Find where the given text appears and provide that cell's center as [X, Y] coordinate. 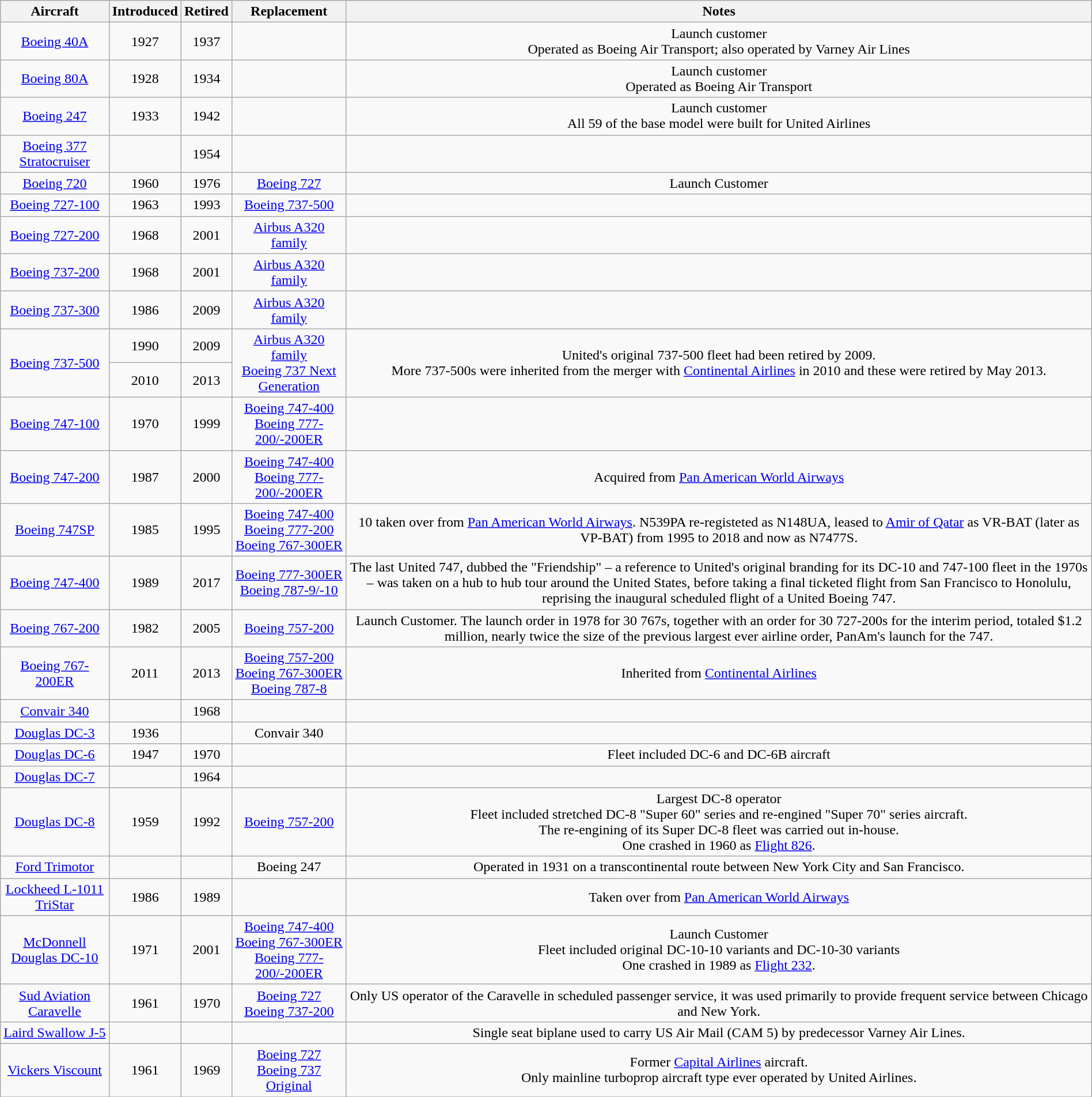
1982 [145, 628]
Operated in 1931 on a transcontinental route between New York City and San Francisco. [719, 867]
1960 [145, 183]
Boeing 727Boeing 737-200 [289, 1003]
Launch customerOperated as Boeing Air Transport [719, 78]
Boeing 747-400Boeing 777-200Boeing 767-300ER [289, 530]
2005 [206, 628]
Airbus A320 familyBoeing 737 Next Generation [289, 363]
Boeing 777-300ERBoeing 787-9/-10 [289, 583]
Vickers Viscount [55, 1070]
1964 [206, 777]
1987 [145, 477]
2000 [206, 477]
1934 [206, 78]
Boeing 720 [55, 183]
1969 [206, 1070]
1976 [206, 183]
Boeing 40A [55, 41]
Boeing 747-100 [55, 423]
1937 [206, 41]
Acquired from Pan American World Airways [719, 477]
1971 [145, 950]
Boeing 747-200 [55, 477]
1942 [206, 116]
1985 [145, 530]
1995 [206, 530]
Laird Swallow J-5 [55, 1032]
Taken over from Pan American World Airways [719, 896]
Boeing 747SP [55, 530]
Notes [719, 12]
Douglas DC-8 [55, 822]
Boeing 377 Stratocruiser [55, 153]
1936 [145, 733]
Retired [206, 12]
Boeing 747-400 [55, 583]
1992 [206, 822]
Ford Trimotor [55, 867]
McDonnell Douglas DC-10 [55, 950]
2011 [145, 674]
Boeing 727 [289, 183]
Douglas DC-6 [55, 755]
Lockheed L-1011 TriStar [55, 896]
Launch customerOperated as Boeing Air Transport; also operated by Varney Air Lines [719, 41]
Inherited from Continental Airlines [719, 674]
Boeing 737-200 [55, 272]
1963 [145, 205]
1928 [145, 78]
Replacement [289, 12]
Douglas DC-7 [55, 777]
Launch customerAll 59 of the base model were built for United Airlines [719, 116]
1933 [145, 116]
Douglas DC-3 [55, 733]
2010 [145, 380]
Introduced [145, 12]
Boeing 727-200 [55, 235]
Sud Aviation Caravelle [55, 1003]
1999 [206, 423]
1927 [145, 41]
1947 [145, 755]
1990 [145, 346]
Launch CustomerFleet included original DC-10-10 variants and DC-10-30 variantsOne crashed in 1989 as Flight 232. [719, 950]
2017 [206, 583]
Boeing 747-400Boeing 767-300ERBoeing 777-200/-200ER [289, 950]
Launch Customer [719, 183]
Only US operator of the Caravelle in scheduled passenger service, it was used primarily to provide frequent service between Chicago and New York. [719, 1003]
Fleet included DC-6 and DC-6B aircraft [719, 755]
Single seat biplane used to carry US Air Mail (CAM 5) by predecessor Varney Air Lines. [719, 1032]
1959 [145, 822]
Former Capital Airlines aircraft.Only mainline turboprop aircraft type ever operated by United Airlines. [719, 1070]
Boeing 80A [55, 78]
Boeing 727Boeing 737 Original [289, 1070]
Boeing 757-200Boeing 767-300ERBoeing 787-8 [289, 674]
Boeing 767-200ER [55, 674]
Boeing 767-200 [55, 628]
Boeing 727-100 [55, 205]
1993 [206, 205]
Aircraft [55, 12]
Boeing 737-300 [55, 310]
1954 [206, 153]
